Find where the given text appears and provide that cell's center as (x, y) coordinate. 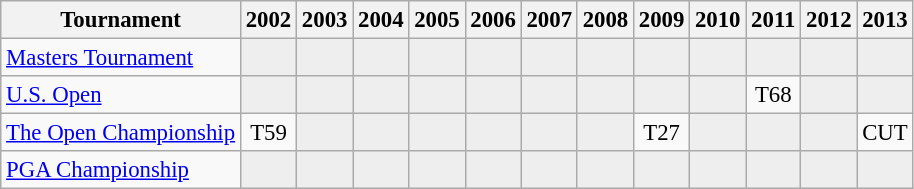
2006 (493, 20)
2009 (661, 20)
2010 (718, 20)
T68 (774, 95)
Masters Tournament (121, 58)
T27 (661, 133)
CUT (885, 133)
2004 (381, 20)
2008 (605, 20)
2007 (549, 20)
2013 (885, 20)
Tournament (121, 20)
T59 (268, 133)
PGA Championship (121, 170)
U.S. Open (121, 95)
2003 (325, 20)
2005 (437, 20)
The Open Championship (121, 133)
2012 (829, 20)
2002 (268, 20)
2011 (774, 20)
